Provide the [x, y] coordinate of the cell's center where the given text is located.  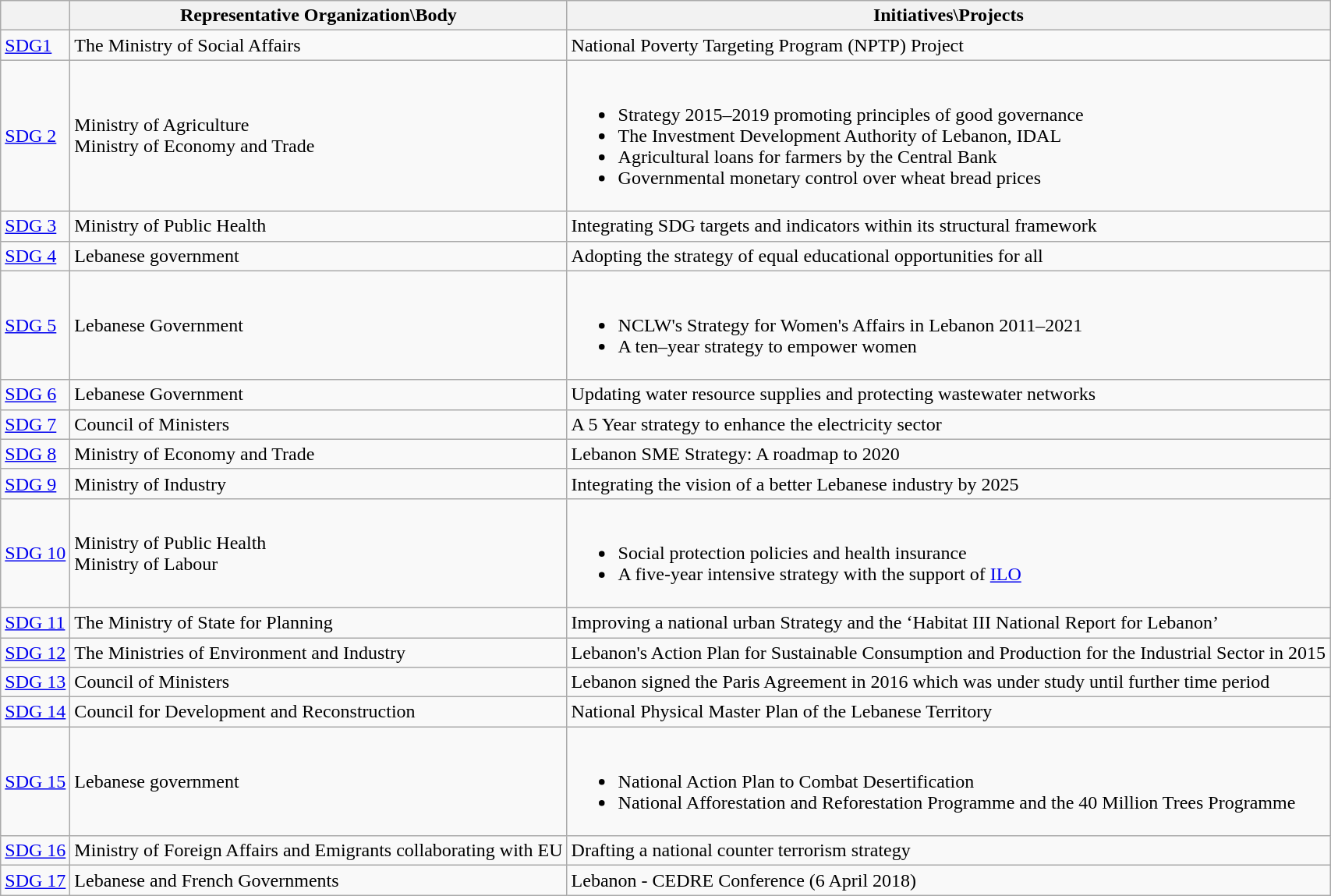
SDG 3 [36, 226]
SDG 5 [36, 325]
Lebanon signed the Paris Agreement in 2016 which was under study until further time period [948, 682]
Council for Development and Reconstruction [318, 712]
SDG 14 [36, 712]
Ministry of Public Health [318, 226]
Lebanon's Action Plan for Sustainable Consumption and Production for the Industrial Sector in 2015 [948, 653]
SDG 15 [36, 781]
Representative Organization\Body [318, 16]
Updating water resource supplies and protecting wastewater networks [948, 395]
Ministry of Public HealthMinistry of Labour [318, 553]
Ministry of AgricultureMinistry of Economy and Trade [318, 136]
SDG 6 [36, 395]
SDG 2 [36, 136]
Ministry of Economy and Trade [318, 454]
Ministry of Industry [318, 483]
Adopting the strategy of equal educational opportunities for all [948, 256]
Improving a national urban Strategy and the ‘Habitat III National Report for Lebanon’ [948, 622]
Initiatives\Projects [948, 16]
National Physical Master Plan of the Lebanese Territory [948, 712]
SDG 11 [36, 622]
The Ministry of State for Planning [318, 622]
SDG 13 [36, 682]
SDG1 [36, 45]
SDG 10 [36, 553]
SDG 9 [36, 483]
Ministry of Foreign Affairs and Emigrants collaborating with EU [318, 851]
Social protection policies and health insuranceA five-year intensive strategy with the support of ILO [948, 553]
SDG 7 [36, 424]
Integrating SDG targets and indicators within its structural framework [948, 226]
Lebanon SME Strategy: A roadmap to 2020 [948, 454]
NCLW's Strategy for Women's Affairs in Lebanon 2011–2021A ten–year strategy to empower women [948, 325]
SDG 16 [36, 851]
Drafting a national counter terrorism strategy [948, 851]
SDG 8 [36, 454]
Lebanese and French Governments [318, 880]
SDG 12 [36, 653]
National Action Plan to Combat DesertificationNational Afforestation and Reforestation Programme and the 40 Million Trees Programme [948, 781]
SDG 4 [36, 256]
SDG 17 [36, 880]
Lebanon - CEDRE Conference (6 April 2018) [948, 880]
Integrating the vision of a better Lebanese industry by 2025 [948, 483]
The Ministries of Environment and Industry [318, 653]
National Poverty Targeting Program (NPTP) Project [948, 45]
A 5 Year strategy to enhance the electricity sector [948, 424]
The Ministry of Social Affairs [318, 45]
